Scan for the cell matching the given text and deliver its [X, Y] coordinate at center. 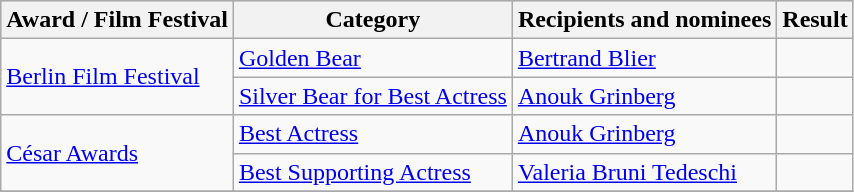
Bertrand Blier [644, 58]
Berlin Film Festival [118, 77]
Recipients and nominees [644, 20]
Award / Film Festival [118, 20]
Best Supporting Actress [372, 172]
Best Actress [372, 134]
Category [372, 20]
Valeria Bruni Tedeschi [644, 172]
César Awards [118, 153]
Golden Bear [372, 58]
Silver Bear for Best Actress [372, 96]
Result [815, 20]
